Capture the cell that displays the provided text and extract its (x, y) central coordinate. 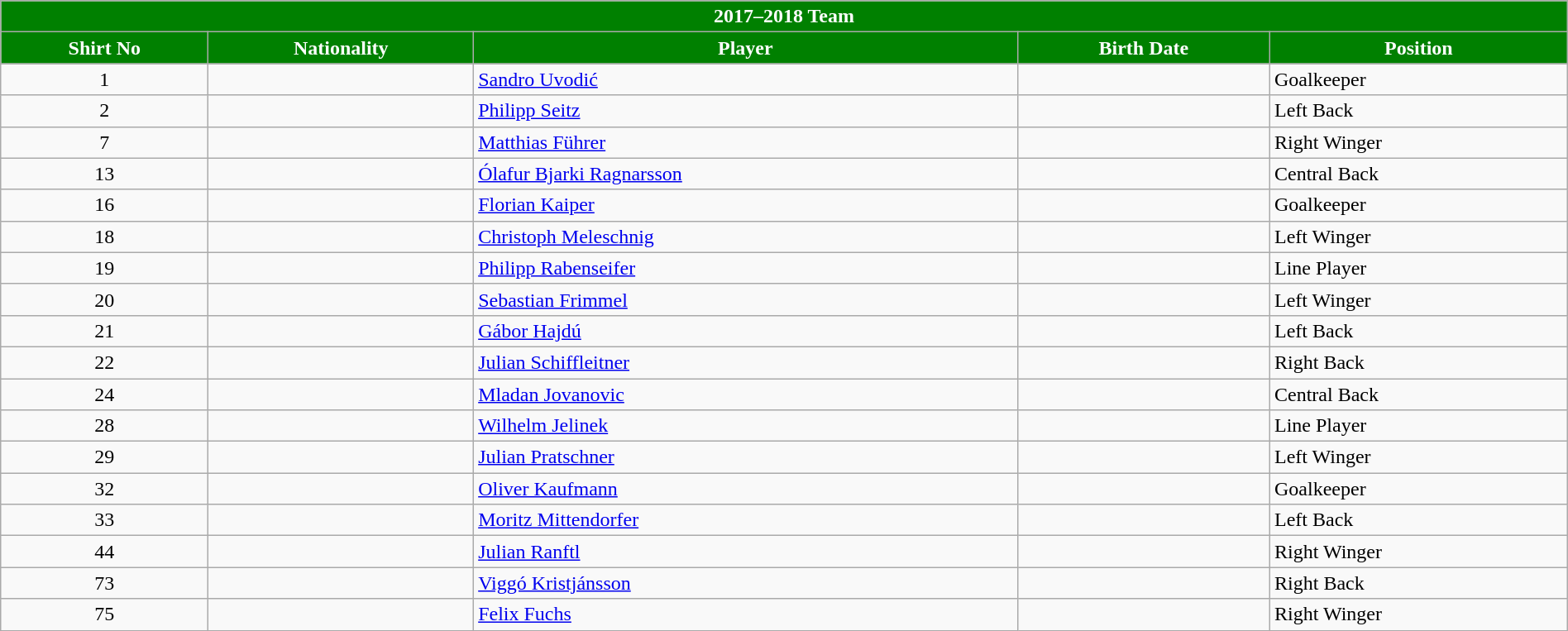
21 (104, 331)
Mladan Jovanovic (746, 394)
7 (104, 142)
Christoph Meleschnig (746, 237)
Matthias Führer (746, 142)
19 (104, 268)
29 (104, 457)
Viggó Kristjánsson (746, 583)
Wilhelm Jelinek (746, 426)
Philipp Seitz (746, 111)
2017–2018 Team (784, 17)
Felix Fuchs (746, 614)
Sebastian Frimmel (746, 299)
Florian Kaiper (746, 205)
13 (104, 174)
32 (104, 489)
33 (104, 520)
Nationality (341, 48)
28 (104, 426)
20 (104, 299)
Ólafur Bjarki Ragnarsson (746, 174)
22 (104, 362)
24 (104, 394)
75 (104, 614)
Julian Ranftl (746, 552)
2 (104, 111)
Position (1419, 48)
Julian Pratschner (746, 457)
Oliver Kaufmann (746, 489)
Shirt No (104, 48)
Philipp Rabenseifer (746, 268)
73 (104, 583)
44 (104, 552)
18 (104, 237)
16 (104, 205)
Gábor Hajdú (746, 331)
Julian Schiffleitner (746, 362)
Player (746, 48)
Birth Date (1143, 48)
Moritz Mittendorfer (746, 520)
1 (104, 79)
Sandro Uvodić (746, 79)
